Return [X, Y] of the center of cell containing provided text 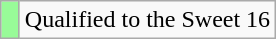
Qualified to the Sweet 16 [147, 20]
